Determine the (x, y) coordinate at the center of the cell enclosing the given text.  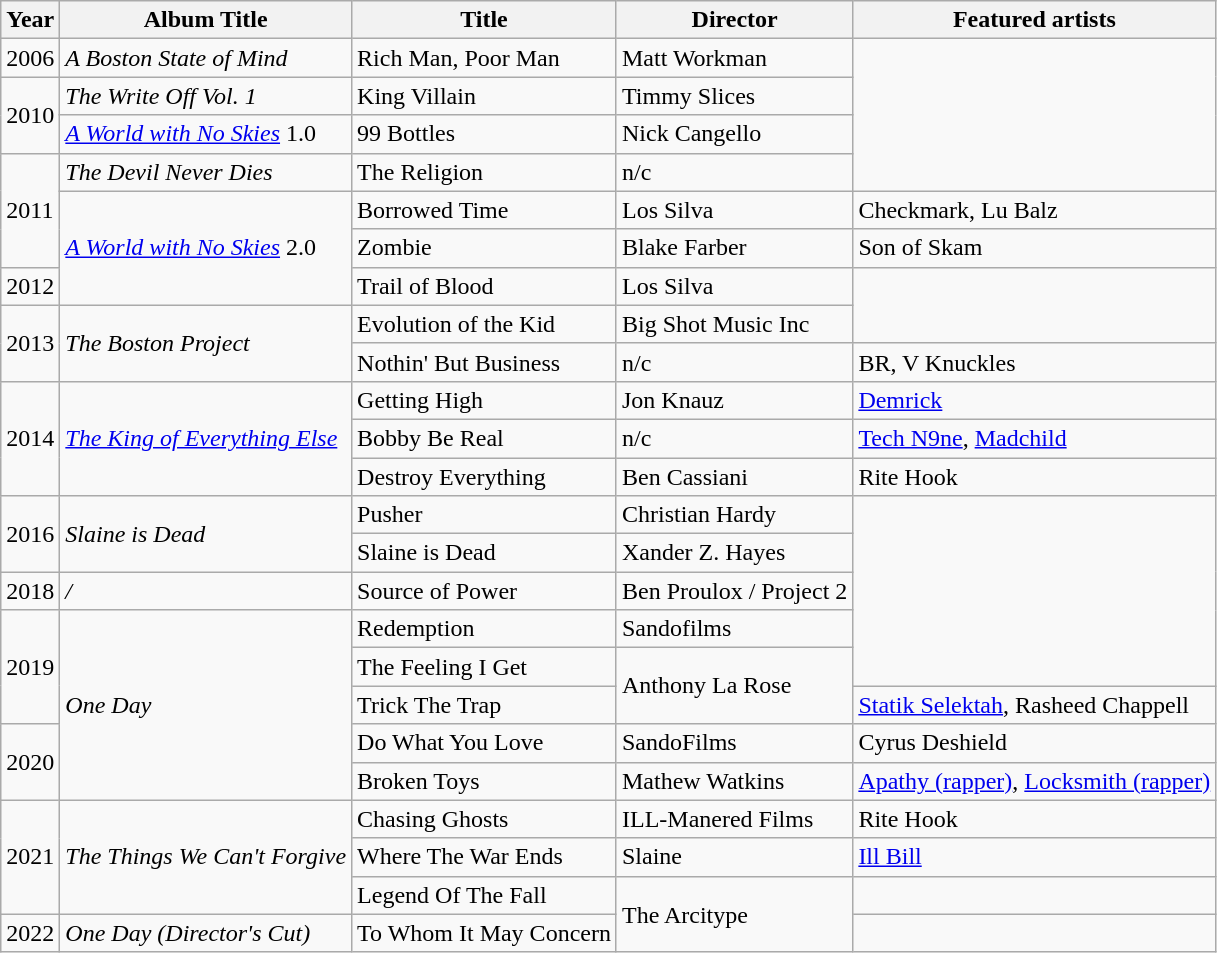
Source of Power (484, 591)
Bobby Be Real (484, 438)
Featured artists (1034, 20)
Zombie (484, 248)
/ (206, 591)
The King of Everything Else (206, 438)
Timmy Slices (734, 96)
A Boston State of Mind (206, 58)
Anthony La Rose (734, 686)
Tech N9ne, Madchild (1034, 438)
ILL-Manered Films (734, 819)
Evolution of the Kid (484, 324)
Mathew Watkins (734, 781)
2022 (30, 933)
Where The War Ends (484, 857)
Rich Man, Poor Man (484, 58)
Borrowed Time (484, 210)
Ben Proulox / Project 2 (734, 591)
Pusher (484, 515)
Trail of Blood (484, 286)
Redemption (484, 629)
Getting High (484, 400)
Sandofilms (734, 629)
Checkmark, Lu Balz (1034, 210)
2014 (30, 438)
Christian Hardy (734, 515)
Big Shot Music Inc (734, 324)
Matt Workman (734, 58)
One Day (206, 705)
One Day (Director's Cut) (206, 933)
Son of Skam (1034, 248)
99 Bottles (484, 134)
Destroy Everything (484, 477)
2021 (30, 857)
2018 (30, 591)
Nick Cangello (734, 134)
Chasing Ghosts (484, 819)
The Religion (484, 172)
Director (734, 20)
The Devil Never Dies (206, 172)
Slaine (734, 857)
2013 (30, 343)
Blake Farber (734, 248)
Nothin' But Business (484, 362)
Title (484, 20)
Legend Of The Fall (484, 895)
Jon Knauz (734, 400)
SandoFilms (734, 743)
Ben Cassiani (734, 477)
2006 (30, 58)
A World with No Skies 2.0 (206, 248)
BR, V Knuckles (1034, 362)
The Boston Project (206, 343)
Album Title (206, 20)
Broken Toys (484, 781)
The Write Off Vol. 1 (206, 96)
2011 (30, 210)
A World with No Skies 1.0 (206, 134)
Trick The Trap (484, 705)
2020 (30, 762)
2016 (30, 534)
Xander Z. Hayes (734, 553)
The Things We Can't Forgive (206, 857)
Apathy (rapper), Locksmith (rapper) (1034, 781)
Do What You Love (484, 743)
2012 (30, 286)
Year (30, 20)
Ill Bill (1034, 857)
King Villain (484, 96)
2019 (30, 667)
To Whom It May Concern (484, 933)
The Arcitype (734, 914)
2010 (30, 115)
Statik Selektah, Rasheed Chappell (1034, 705)
Demrick (1034, 400)
Cyrus Deshield (1034, 743)
The Feeling I Get (484, 667)
